Return [x, y] of the center of cell containing provided text 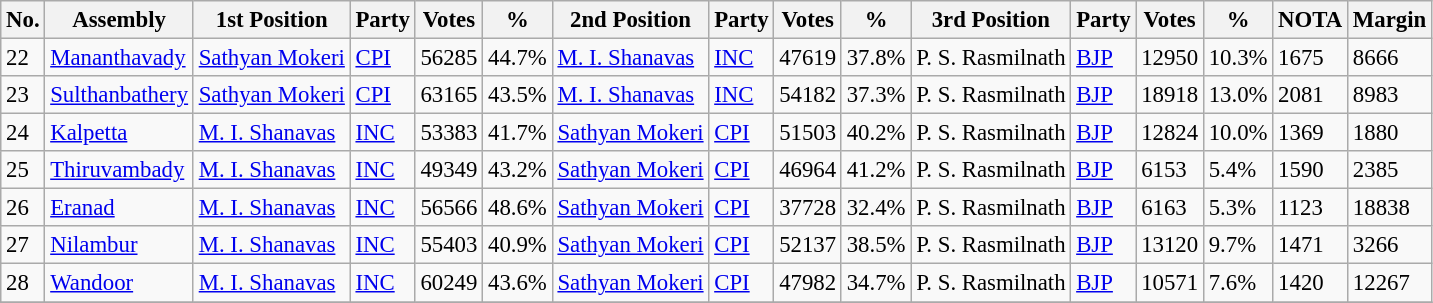
13.0% [1238, 95]
40.2% [876, 133]
54182 [808, 95]
13120 [1170, 245]
44.7% [518, 58]
47619 [808, 58]
2385 [1390, 170]
12824 [1170, 133]
5.3% [1238, 208]
3266 [1390, 245]
47982 [808, 283]
52137 [808, 245]
32.4% [876, 208]
55403 [449, 245]
56285 [449, 58]
12950 [1170, 58]
56566 [449, 208]
40.9% [518, 245]
26 [23, 208]
43.5% [518, 95]
1123 [1310, 208]
18838 [1390, 208]
1369 [1310, 133]
10.0% [1238, 133]
46964 [808, 170]
1880 [1390, 133]
6163 [1170, 208]
5.4% [1238, 170]
1590 [1310, 170]
9.7% [1238, 245]
24 [23, 133]
25 [23, 170]
Margin [1390, 20]
51503 [808, 133]
43.6% [518, 283]
8666 [1390, 58]
Nilambur [120, 245]
Assembly [120, 20]
1675 [1310, 58]
37.3% [876, 95]
10571 [1170, 283]
34.7% [876, 283]
Eranad [120, 208]
60249 [449, 283]
49349 [449, 170]
23 [23, 95]
Mananthavady [120, 58]
43.2% [518, 170]
53383 [449, 133]
18918 [1170, 95]
Wandoor [120, 283]
12267 [1390, 283]
38.5% [876, 245]
No. [23, 20]
1471 [1310, 245]
27 [23, 245]
Kalpetta [120, 133]
37.8% [876, 58]
1420 [1310, 283]
3rd Position [991, 20]
NOTA [1310, 20]
37728 [808, 208]
8983 [1390, 95]
2081 [1310, 95]
2nd Position [630, 20]
10.3% [1238, 58]
22 [23, 58]
41.2% [876, 170]
6153 [1170, 170]
7.6% [1238, 283]
Sulthanbathery [120, 95]
41.7% [518, 133]
1st Position [272, 20]
Thiruvambady [120, 170]
48.6% [518, 208]
28 [23, 283]
63165 [449, 95]
